For the text-containing cell, return its midpoint in (X, Y) coordinate format. 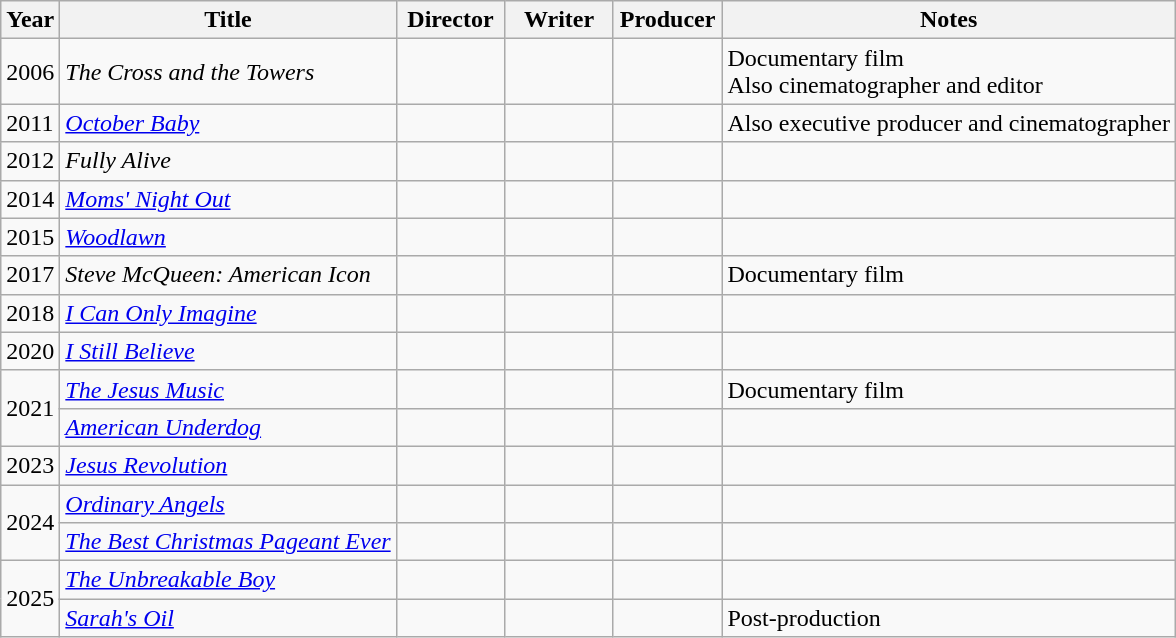
Documentary filmAlso cinematographer and editor (949, 72)
Fully Alive (228, 161)
2011 (30, 123)
Year (30, 20)
I Can Only Imagine (228, 313)
Woodlawn (228, 237)
2021 (30, 408)
American Underdog (228, 427)
Notes (949, 20)
Ordinary Angels (228, 503)
The Jesus Music (228, 389)
The Cross and the Towers (228, 72)
2012 (30, 161)
2015 (30, 237)
Steve McQueen: American Icon (228, 275)
Post-production (949, 618)
Title (228, 20)
Also executive producer and cinematographer (949, 123)
2017 (30, 275)
The Best Christmas Pageant Ever (228, 542)
Producer (668, 20)
Director (450, 20)
I Still Believe (228, 351)
2023 (30, 465)
Writer (560, 20)
2018 (30, 313)
2006 (30, 72)
Jesus Revolution (228, 465)
2014 (30, 199)
Sarah's Oil (228, 618)
2024 (30, 522)
Moms' Night Out (228, 199)
2020 (30, 351)
October Baby (228, 123)
The Unbreakable Boy (228, 580)
2025 (30, 599)
